Return (x, y) of the center of cell containing provided text 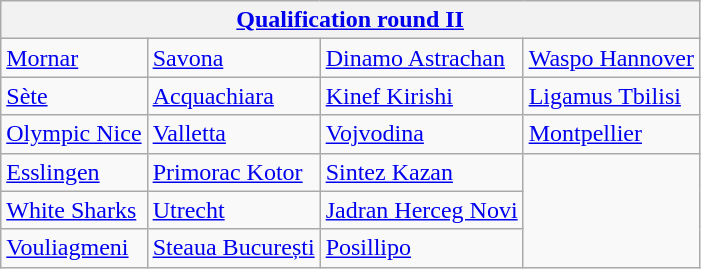
Esslingen (74, 172)
Posillipo (422, 248)
Kinef Kirishi (422, 96)
Savona (234, 58)
Sète (74, 96)
Mornar (74, 58)
Steaua București (234, 248)
Montpellier (611, 134)
Acquachiara (234, 96)
Jadran Herceg Novi (422, 210)
White Sharks (74, 210)
Primorac Kotor (234, 172)
Olympic Nice (74, 134)
Vouliagmeni (74, 248)
Dinamo Astrachan (422, 58)
Utrecht (234, 210)
Vojvodina (422, 134)
Ligamus Tbilisi (611, 96)
Sintez Kazan (422, 172)
Qualification round II (350, 20)
Waspo Hannover (611, 58)
Valletta (234, 134)
